Capture the cell that displays the provided text and extract its (X, Y) central coordinate. 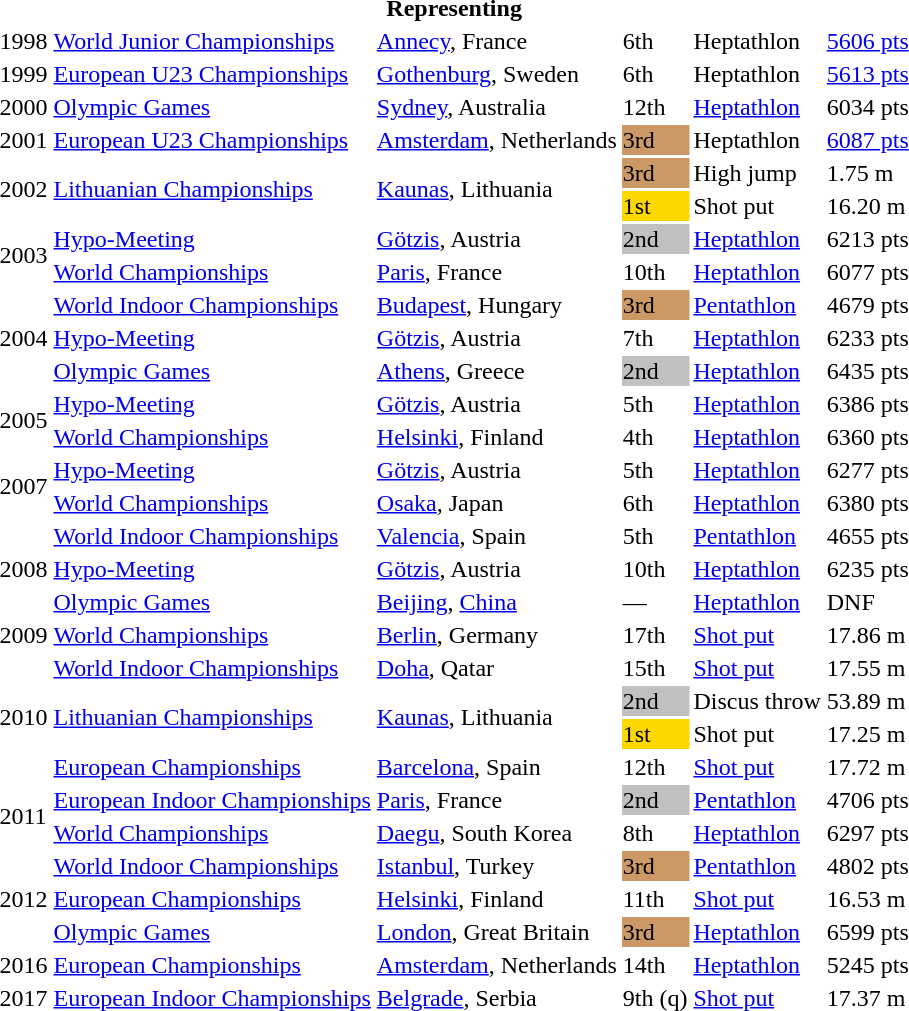
Valencia, Spain (496, 536)
Gothenburg, Sweden (496, 74)
4th (655, 437)
7th (655, 338)
Istanbul, Turkey (496, 866)
Berlin, Germany (496, 635)
European Indoor Championships (212, 800)
Discus throw (757, 701)
15th (655, 668)
8th (655, 833)
World Junior Championships (212, 41)
Budapest, Hungary (496, 305)
Osaka, Japan (496, 503)
London, Great Britain (496, 932)
Barcelona, Spain (496, 767)
Daegu, South Korea (496, 833)
11th (655, 899)
— (655, 602)
High jump (757, 173)
Doha, Qatar (496, 668)
Annecy, France (496, 41)
17th (655, 635)
Sydney, Australia (496, 107)
Beijing, China (496, 602)
Athens, Greece (496, 371)
14th (655, 965)
